Provide the [x, y] coordinate of the cell's center where the given text is located.  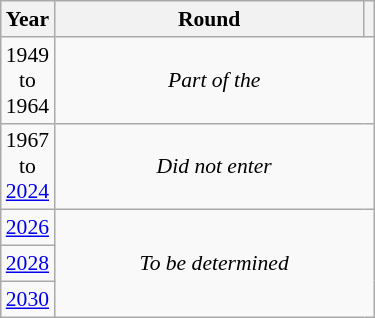
1967to2024 [28, 166]
Part of the [214, 80]
2028 [28, 264]
To be determined [214, 264]
2030 [28, 299]
Year [28, 19]
Did not enter [214, 166]
2026 [28, 228]
1949to1964 [28, 80]
Round [209, 19]
